Return (x, y) of the center of cell containing provided text 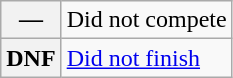
Did not compete (146, 20)
— (31, 20)
DNF (31, 58)
Did not finish (146, 58)
